Return the [x, y] coordinate for the center point of the cell that contains the specified text.  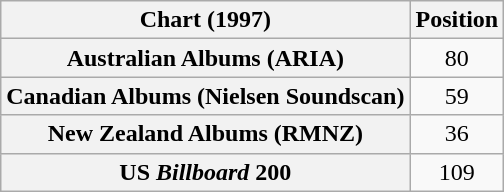
Chart (1997) [206, 20]
59 [457, 96]
US Billboard 200 [206, 172]
Australian Albums (ARIA) [206, 58]
109 [457, 172]
Position [457, 20]
36 [457, 134]
New Zealand Albums (RMNZ) [206, 134]
80 [457, 58]
Canadian Albums (Nielsen Soundscan) [206, 96]
